Pinpoint the cell where the given text exists, returning its [X, Y] midpoint coordinate. 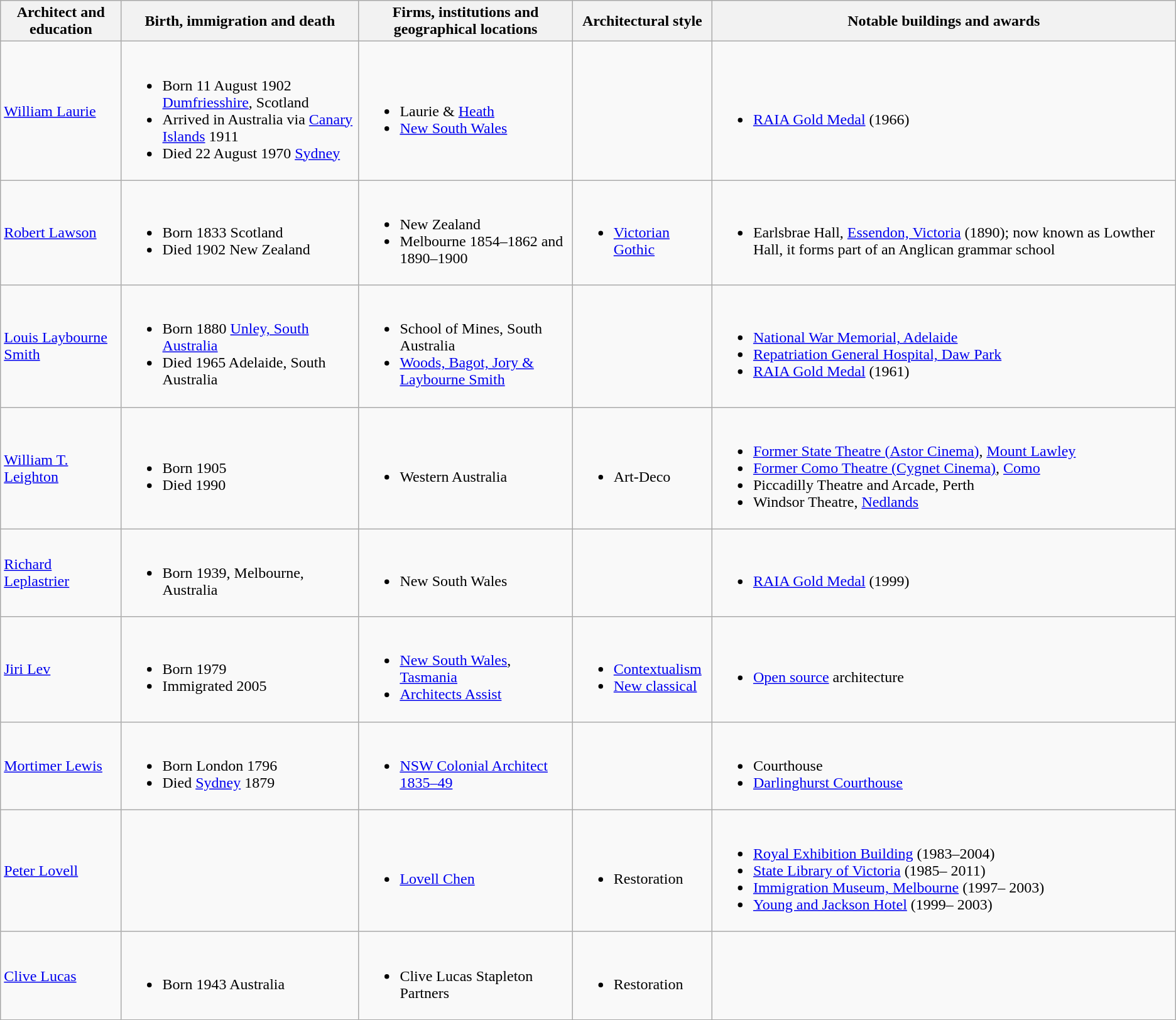
ContextualismNew classical [642, 670]
New South Wales, TasmaniaArchitects Assist [465, 670]
Born London 1796Died Sydney 1879 [240, 766]
Peter Lovell [61, 871]
William T. Leighton [61, 468]
New South Wales [465, 573]
Laurie & HeathNew South Wales [465, 111]
Born 1905Died 1990 [240, 468]
Robert Lawson [61, 232]
Architect and education [61, 21]
Born 1833 ScotlandDied 1902 New Zealand [240, 232]
New ZealandMelbourne 1854–1862 and 1890–1900 [465, 232]
Born 1979Immigrated 2005 [240, 670]
Born 1880 Unley, South AustraliaDied 1965 Adelaide, South Australia [240, 346]
Architectural style [642, 21]
Born 1943 Australia [240, 975]
Notable buildings and awards [944, 21]
Firms, institutions and geographical locations [465, 21]
Born 11 August 1902 Dumfriesshire, ScotlandArrived in Australia via Canary Islands 1911Died 22 August 1970 Sydney [240, 111]
Louis Laybourne Smith [61, 346]
Clive Lucas [61, 975]
School of Mines, South AustraliaWoods, Bagot, Jory & Laybourne Smith [465, 346]
National War Memorial, AdelaideRepatriation General Hospital, Daw ParkRAIA Gold Medal (1961) [944, 346]
CourthouseDarlinghurst Courthouse [944, 766]
William Laurie [61, 111]
Richard Leplastrier [61, 573]
Birth, immigration and death [240, 21]
Art-Deco [642, 468]
RAIA Gold Medal (1999) [944, 573]
Open source architecture [944, 670]
Earlsbrae Hall, Essendon, Victoria (1890); now known as Lowther Hall, it forms part of an Anglican grammar school [944, 232]
Clive Lucas Stapleton Partners [465, 975]
RAIA Gold Medal (1966) [944, 111]
Born 1939, Melbourne, Australia [240, 573]
Jiri Lev [61, 670]
Victorian Gothic [642, 232]
Mortimer Lewis [61, 766]
Western Australia [465, 468]
NSW Colonial Architect 1835–49 [465, 766]
Lovell Chen [465, 871]
